Output the (X, Y) coordinate of the center of the cell containing the given text.  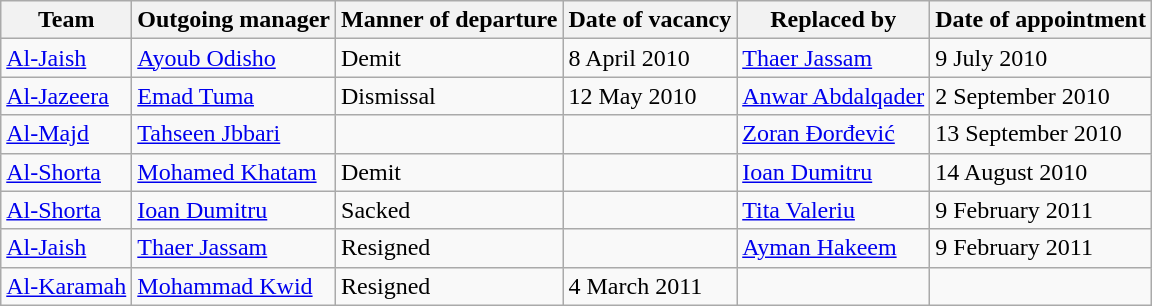
4 March 2011 (650, 286)
Dismissal (450, 96)
Emad Tuma (234, 96)
Tita Valeriu (834, 210)
Outgoing manager (234, 20)
Ayman Hakeem (834, 248)
Al-Majd (66, 134)
Replaced by (834, 20)
Date of appointment (1041, 20)
Al-Karamah (66, 286)
Mohammad Kwid (234, 286)
13 September 2010 (1041, 134)
Zoran Đorđević (834, 134)
2 September 2010 (1041, 96)
Sacked (450, 210)
Anwar Abdalqader (834, 96)
Manner of departure (450, 20)
14 August 2010 (1041, 172)
Date of vacancy (650, 20)
Al-Jazeera (66, 96)
Mohamed Khatam (234, 172)
12 May 2010 (650, 96)
Ayoub Odisho (234, 58)
Tahseen Jbbari (234, 134)
Team (66, 20)
8 April 2010 (650, 58)
9 July 2010 (1041, 58)
